Identify which cell holds the provided text, then report its [x, y] central coordinate. 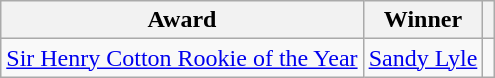
Sir Henry Cotton Rookie of the Year [182, 58]
Winner [423, 20]
Sandy Lyle [423, 58]
Award [182, 20]
